Scan for the cell matching the given text and deliver its [x, y] coordinate at center. 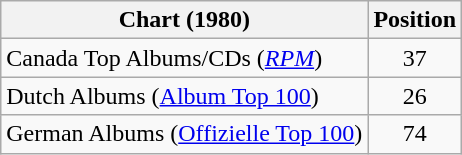
Position [415, 20]
German Albums (Offizielle Top 100) [184, 134]
37 [415, 58]
26 [415, 96]
Canada Top Albums/CDs (RPM) [184, 58]
Dutch Albums (Album Top 100) [184, 96]
74 [415, 134]
Chart (1980) [184, 20]
